Determine the (x, y) coordinate at the center of the cell enclosing the given text.  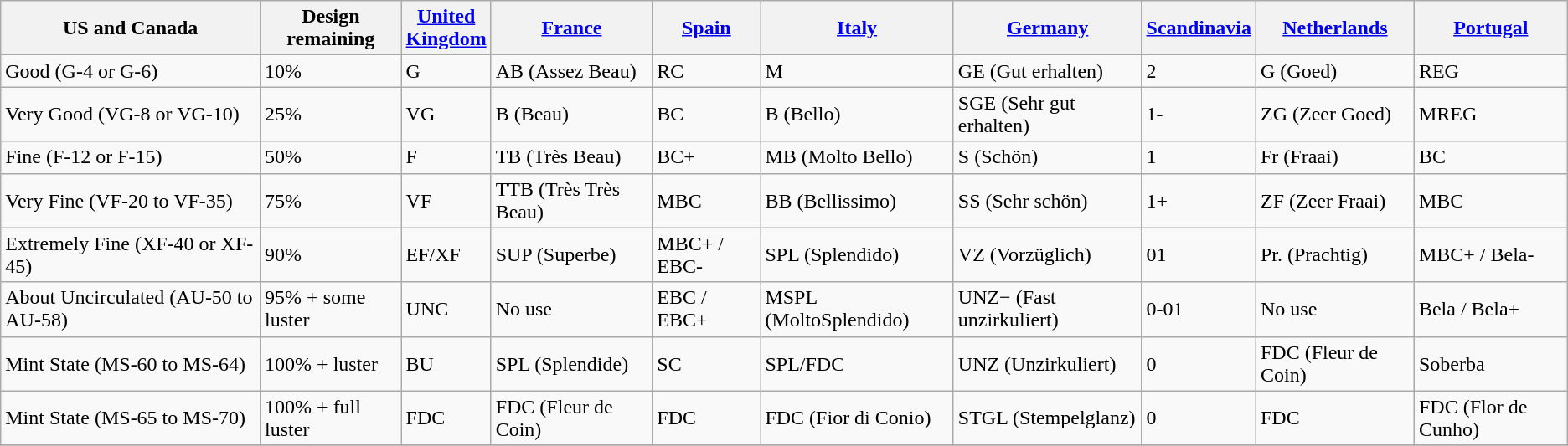
Bela / Bela+ (1491, 310)
MBC+ / EBC- (707, 254)
UnitedKingdom (446, 28)
VF (446, 201)
Design remaining (331, 28)
UNZ (Unzirkuliert) (1047, 363)
FDC (Fior di Conio) (857, 418)
SS (Sehr schön) (1047, 201)
M (857, 71)
Fine (F-12 or F-15) (131, 157)
TTB (Très Très Beau) (571, 201)
100% + full luster (331, 418)
UNC (446, 310)
BB (Bellissimo) (857, 201)
1- (1199, 114)
Very Good (VG-8 or VG-10) (131, 114)
MSPL (MoltoSplendido) (857, 310)
SGE (Sehr gut erhalten) (1047, 114)
RC (707, 71)
Good (G-4 or G-6) (131, 71)
MBC+ / Bela- (1491, 254)
Germany (1047, 28)
F (446, 157)
Pr. (Prachtig) (1335, 254)
SC (707, 363)
MREG (1491, 114)
GE (Gut erhalten) (1047, 71)
STGL (Stempelglanz) (1047, 418)
Fr (Fraai) (1335, 157)
Spain (707, 28)
Italy (857, 28)
0-01 (1199, 310)
Soberba (1491, 363)
US and Canada (131, 28)
AB (Assez Beau) (571, 71)
100% + luster (331, 363)
BC+ (707, 157)
1 (1199, 157)
VG (446, 114)
B (Beau) (571, 114)
Portugal (1491, 28)
75% (331, 201)
S (Schön) (1047, 157)
ZG (Zeer Goed) (1335, 114)
UNZ− (Fast unzirkuliert) (1047, 310)
90% (331, 254)
G (446, 71)
01 (1199, 254)
2 (1199, 71)
10% (331, 71)
Netherlands (1335, 28)
95% + some luster (331, 310)
REG (1491, 71)
50% (331, 157)
ZF (Zeer Fraai) (1335, 201)
BU (446, 363)
FDC (Flor de Cunho) (1491, 418)
Mint State (MS-60 to MS-64) (131, 363)
France (571, 28)
Mint State (MS-65 to MS-70) (131, 418)
B (Bello) (857, 114)
MB (Molto Bello) (857, 157)
TB (Très Beau) (571, 157)
Very Fine (VF-20 to VF-35) (131, 201)
EBC / EBC+ (707, 310)
Extremely Fine (XF-40 or XF-45) (131, 254)
G (Goed) (1335, 71)
About Uncirculated (AU-50 to AU-58) (131, 310)
SPL (Splendide) (571, 363)
SUP (Superbe) (571, 254)
VZ (Vorzüglich) (1047, 254)
25% (331, 114)
SPL (Splendido) (857, 254)
Scandinavia (1199, 28)
1+ (1199, 201)
EF/XF (446, 254)
SPL/FDC (857, 363)
